For the text-containing cell, return its midpoint in [X, Y] coordinate format. 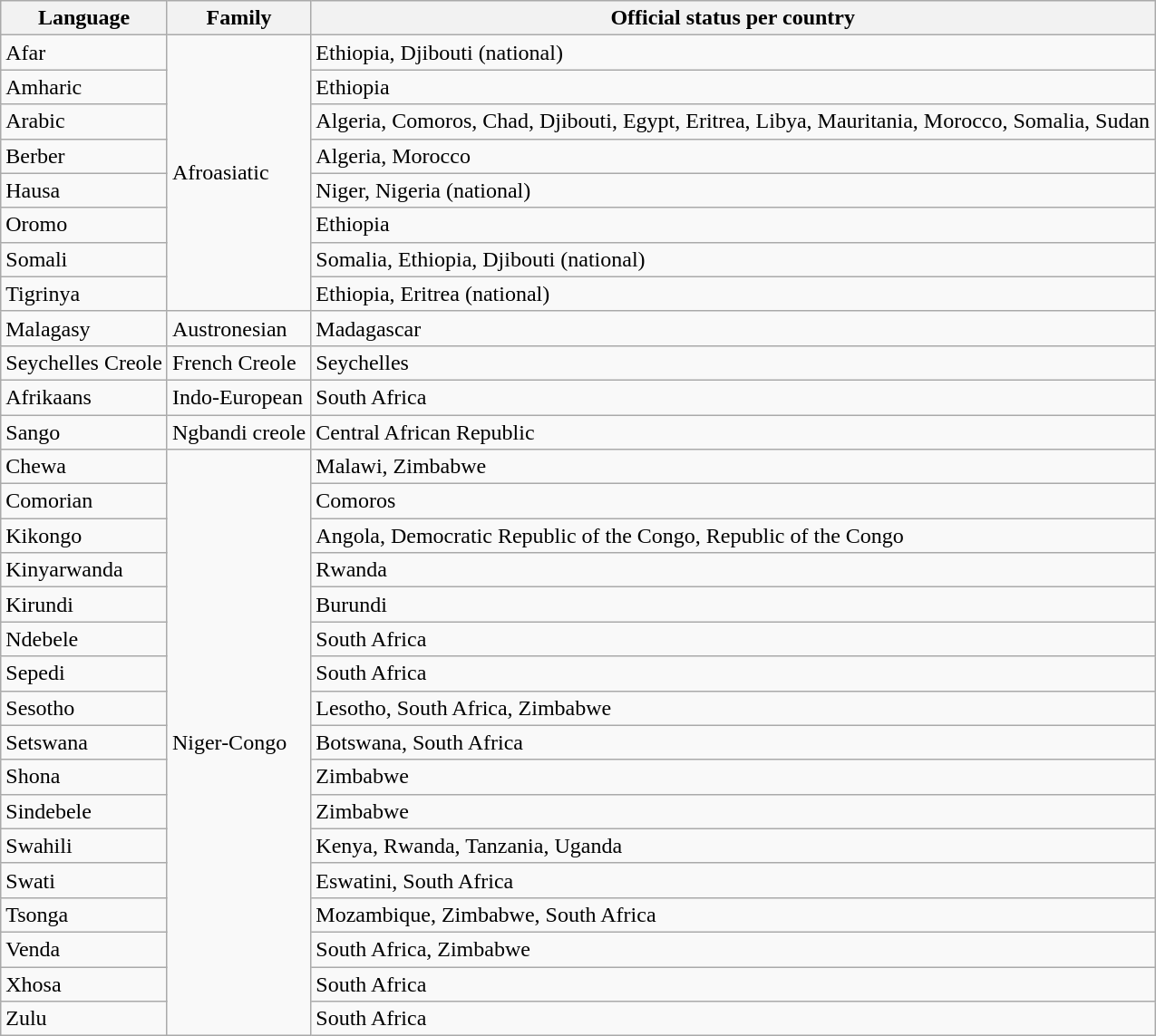
Sango [84, 432]
Swati [84, 880]
Rwanda [733, 570]
Oromo [84, 225]
Seychelles Creole [84, 363]
Austronesian [238, 328]
Kikongo [84, 536]
Kenya, Rwanda, Tanzania, Uganda [733, 846]
Family [238, 18]
Language [84, 18]
Comorian [84, 501]
Mozambique, Zimbabwe, South Africa [733, 915]
Hausa [84, 190]
Afar [84, 53]
Sesotho [84, 708]
Berber [84, 156]
South Africa, Zimbabwe [733, 949]
Venda [84, 949]
Indo-European [238, 397]
Madagascar [733, 328]
Algeria, Morocco [733, 156]
Malagasy [84, 328]
Seychelles [733, 363]
Tsonga [84, 915]
Lesotho, South Africa, Zimbabwe [733, 708]
Botswana, South Africa [733, 742]
Ethiopia, Djibouti (national) [733, 53]
Sindebele [84, 811]
Eswatini, South Africa [733, 880]
French Creole [238, 363]
Zulu [84, 1019]
Afroasiatic [238, 173]
Somalia, Ethiopia, Djibouti (national) [733, 259]
Sepedi [84, 673]
Central African Republic [733, 432]
Angola, Democratic Republic of the Congo, Republic of the Congo [733, 536]
Malawi, Zimbabwe [733, 467]
Ngbandi creole [238, 432]
Arabic [84, 121]
Algeria, Comoros, Chad, Djibouti, Egypt, Eritrea, Libya, Mauritania, Morocco, Somalia, Sudan [733, 121]
Kinyarwanda [84, 570]
Niger-Congo [238, 743]
Chewa [84, 467]
Ethiopia, Eritrea (national) [733, 294]
Tigrinya [84, 294]
Ndebele [84, 639]
Official status per country [733, 18]
Comoros [733, 501]
Burundi [733, 605]
Somali [84, 259]
Amharic [84, 87]
Setswana [84, 742]
Niger, Nigeria (national) [733, 190]
Kirundi [84, 605]
Xhosa [84, 983]
Swahili [84, 846]
Afrikaans [84, 397]
Shona [84, 777]
